Return the (X, Y) coordinate for the center point of the cell that contains the specified text.  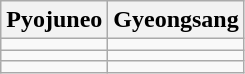
Gyeongsang (176, 20)
Pyojuneo (54, 20)
